Return (x, y) of the center of cell containing provided text 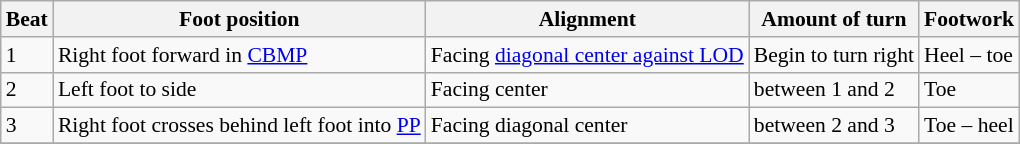
Facing diagonal center against LOD (588, 55)
Beat (27, 19)
Foot position (240, 19)
between 2 and 3 (834, 126)
Heel – toe (969, 55)
Toe (969, 90)
Amount of turn (834, 19)
Footwork (969, 19)
Left foot to side (240, 90)
Right foot forward in CBMP (240, 55)
Facing center (588, 90)
3 (27, 126)
2 (27, 90)
between 1 and 2 (834, 90)
Facing diagonal center (588, 126)
Alignment (588, 19)
1 (27, 55)
Begin to turn right (834, 55)
Right foot crosses behind left foot into PP (240, 126)
Toe – heel (969, 126)
